Locate the cell with the specified text and output its [x, y] center coordinate. 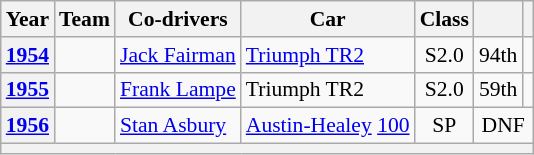
DNF [504, 126]
Class [444, 19]
59th [498, 90]
Team [84, 19]
Jack Fairman [178, 55]
Stan Asbury [178, 126]
SP [444, 126]
Year [28, 19]
Car [328, 19]
1954 [28, 55]
Co-drivers [178, 19]
Austin-Healey 100 [328, 126]
1955 [28, 90]
94th [498, 55]
1956 [28, 126]
Frank Lampe [178, 90]
